From the cell containing the given text, extract its center point as (x, y) coordinate. 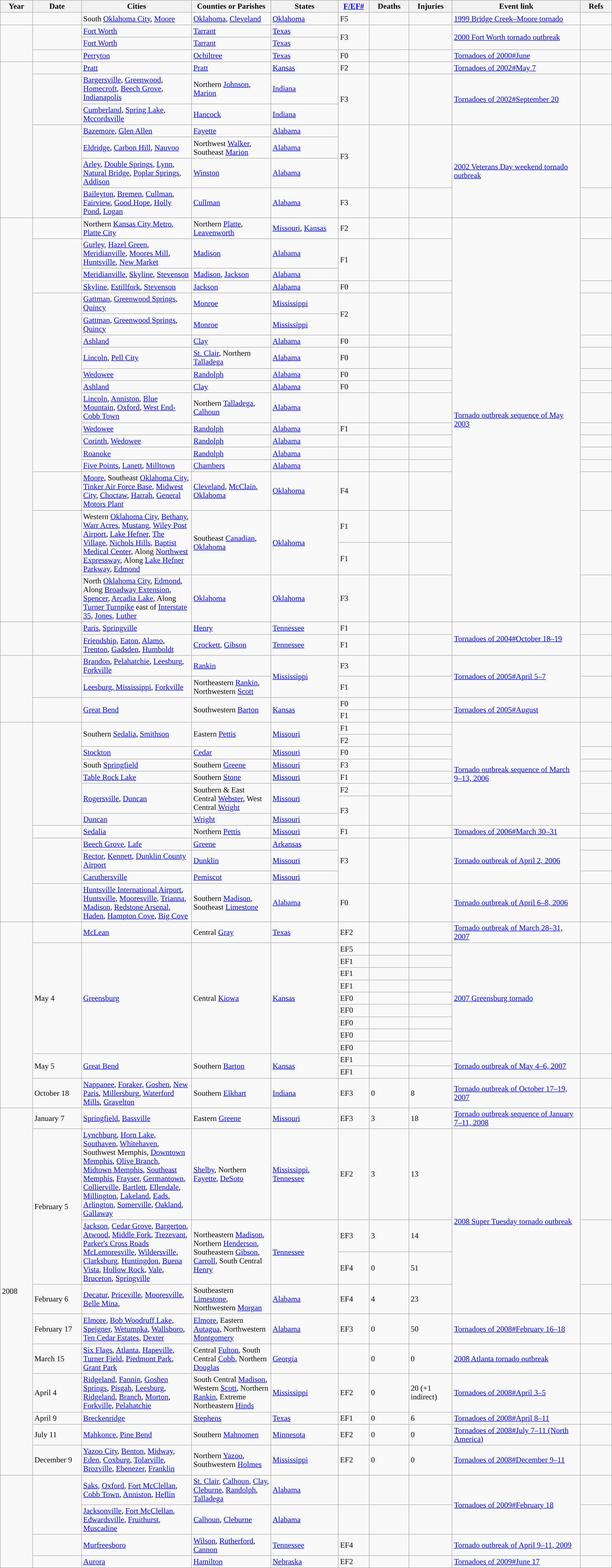
Cullman (231, 203)
2008 (16, 1291)
Tornadoes of 2008#February 16–18 (516, 1329)
Ochiltree (231, 56)
Southwestern Barton (231, 710)
Beech Grove, Lafe (136, 844)
Tornadoes of 2009#June 17 (516, 1562)
Tornado outbreak of April 9–11, 2009 (516, 1545)
Decatur, Priceville, Mooresville, Belle Mina, (136, 1299)
Springfield, Bassville (136, 1118)
Saks, Oxford, Fort McClellan, Cobb Town, Anniston, Heflin (136, 1490)
2008 Super Tuesday tornado outbreak (516, 1222)
Leesburg, Mississippi, Forkville (136, 687)
2002 Veterans Day weekend tornado outbreak (516, 171)
Duncan (136, 819)
February 17 (57, 1329)
Tornado outbreak of March 28–31, 2007 (516, 932)
Jackson (231, 287)
Tornadoes of 2000#June (516, 56)
Skyline, Estillfork, Stevenson (136, 287)
Georgia (305, 1359)
Lincoln, Pell City (136, 358)
Corinth, Wedowee (136, 441)
February 5 (57, 1207)
May 4 (57, 998)
Arley, Double Springs, Lynn, Natural Bridge, Poplar Springs, Addison (136, 173)
Refs (596, 6)
Perryton (136, 56)
Northwest Walker, Southeast Marion (231, 147)
Five Points, Lanett, Milltown (136, 465)
Cleveland, McClain, Oklahoma (231, 491)
13 (431, 1175)
Central Kiowa (231, 998)
States (305, 6)
Elmore, Eastern Autagua, Northwestern Montgomery (231, 1329)
Wright (231, 819)
Southern & East Central Webster, West Central Wright (231, 798)
Ridgeland, Fannin, Goshen Springs, Pisgah, Leesburg, Ridgeland, Branch, Morton, Forkville, Pelahatchie (136, 1393)
Tornado outbreak sequence of May 2003 (516, 420)
Table Rock Lake (136, 777)
Tornadoes of 2002#September 20 (516, 99)
Tornadoes of 2006#March 30–31 (516, 831)
Tornadoes of 2005#April 5–7 (516, 676)
Arkansas (305, 844)
Rogersville, Duncan (136, 798)
Tornadoes of 2005#August (516, 710)
Minnesota (305, 1435)
Bazemore, Glen Allen (136, 131)
Northern Talladega, Calhoun (231, 408)
Tornadoes of 2008#April 8–11 (516, 1418)
Crockett, Gibson (231, 645)
Wilson, Rutherford, Cannon (231, 1545)
Hamilton (231, 1562)
EF5 (354, 949)
Paris, Springville (136, 628)
April 9 (57, 1418)
2000 Fort Worth tornado outbreak (516, 37)
Southern Madison, Southeast Limestone (231, 903)
Tornado outbreak of April 2, 2006 (516, 861)
May 5 (57, 1066)
Oklahoma, Cleveland (231, 19)
Hancock (231, 114)
Lincoln, Anniston, Blue Mountain, Oxford, West End-Cobb Town (136, 408)
Injuries (431, 6)
Southeastern Limestone, Northwestern Morgan (231, 1299)
Winston (231, 173)
Tornadoes of 2009#February 18 (516, 1505)
50 (431, 1329)
Central Fulton, South Central Cobb, Northern Douglas (231, 1359)
Rector, Kennett, Dunklin County Airport (136, 861)
Eastern Greene (231, 1118)
Meridianville, Skyline, Stevenson (136, 275)
Caruthersville (136, 877)
Huntsville International Airport, Huntsville, Mooresville, Trianna, Madison, Redstone Arsenal, Haden, Hampton Cove, Big Cove (136, 903)
St. Clair, Calhoun, Clay, Cleburne, Randolph, Talladega (231, 1490)
April 4 (57, 1393)
Henry (231, 628)
February 6 (57, 1299)
St. Clair, Northern Talladega (231, 358)
Southern Mahnomen (231, 1435)
Stockton (136, 753)
Pemiscot (231, 877)
Eastern Pettis (231, 734)
8 (431, 1093)
Sedalia (136, 831)
Northern Pettis (231, 831)
Dunklin (231, 861)
Calhoun, Cleburne (231, 1520)
Baileyton, Bremen, Cullman, Fairview, Good Hope, Holly Pond, Logan (136, 203)
South Oklahoma City, Moore (136, 19)
Nappanee, Foraker, Goshen, New Paris, Millersburg, Waterford Mills, Gravelton (136, 1093)
December 9 (57, 1460)
Madison, Jackson (231, 275)
2008 Atlanta tornado outbreak (516, 1359)
Mississippi, Tennessee (305, 1175)
F5 (354, 19)
18 (431, 1118)
Greensburg (136, 998)
Missouri, Kansas (305, 228)
Roanoke (136, 453)
6 (431, 1418)
Tornadoes of 2008#April 3–5 (516, 1393)
McLean (136, 932)
Event link (516, 6)
Madison (231, 254)
Cedar (231, 753)
Counties or Parishes (231, 6)
October 18 (57, 1093)
Breckenridge (136, 1418)
Bargersville, Greenwood, Homecroft, Beech Grove, Indianapolis (136, 89)
Gurley, Hazel Green, Meridianville, Moores Mill, Huntsville, New Market (136, 254)
Cumberland, Spring Lake, Mccordsville (136, 114)
Tornado outbreak sequence of March 9–13, 2006 (516, 774)
January 7 (57, 1118)
1999 Bridge Creek–Moore tornado (516, 19)
Yazoo City, Benton, Midway, Eden, Coxburg, Tolarville, Brozville, Ebenezer, Franklin (136, 1460)
Tornado outbreak of May 4–6, 2007 (516, 1066)
F4 (354, 491)
Tornadoes of 2004#October 18–19 (516, 639)
Stephens (231, 1418)
Cities (136, 6)
Northern Johnson, Marion (231, 89)
Tornadoes of 2008#July 7–11 (North America) (516, 1435)
Southern Sedalia, Smithson (136, 734)
Tornado outbreak sequence of January 7–11, 2008 (516, 1118)
Southern Barton (231, 1066)
Central Gray (231, 932)
Elmore, Bob Woodruff Lake, Speigner, Wetumpka, Wallsboro, Ten Cedar Estates, Dexter (136, 1329)
Tornado outbreak of October 17–19, 2007 (516, 1093)
Murfreesboro (136, 1545)
Date (57, 6)
Northeastern Rankin, Northwestern Scott (231, 687)
Mahkonce, Pine Bend (136, 1435)
Tornado outbreak of April 6–8, 2006 (516, 903)
Northeastern Madison, Northern Henderson, Southeastern Gibson, Carroll, South Central Henry (231, 1252)
July 11 (57, 1435)
Southern Stone (231, 777)
Northern Kansas City Metro, Platte City (136, 228)
Brandon, Pelahatchie, Leesburg, Forkville (136, 666)
Eldridge, Carbon Hill, Nauvoo (136, 147)
2007 Greensburg tornado (516, 998)
20 (+1 indirect) (431, 1393)
Tornadoes of 2008#December 9–11 (516, 1460)
Northern Platte, Leavenworth (231, 228)
Southeast Canadian, Oklahoma (231, 543)
Moore, Southeast Oklahoma City, Tinker Air Force Base, Midwest City, Choctaw, Harrah, General Motors Plant (136, 491)
North Oklahoma City, Edmond, Along Broadway Extension, Spencer, Arcadia Lake, Along Turner Turnpike east of Interstate 35, Jones, Luther (136, 599)
Rankin (231, 666)
Greene (231, 844)
Fayette (231, 131)
South Springfield (136, 765)
Jacksonville, Fort McClellan, Edwardsville, Fruithurst, Muscadine (136, 1520)
Aurora (136, 1562)
Southern Elkhart (231, 1093)
14 (431, 1236)
March 15 (57, 1359)
Year (16, 6)
South Central Madison, Western Scott, Northern Rankin, Extreme Northeastern Hinds (231, 1393)
4 (389, 1299)
Deaths (389, 6)
51 (431, 1268)
Northern Yazoo, Southwestern Holmes (231, 1460)
Chambers (231, 465)
Shelby, Northern Fayette, DeSoto (231, 1175)
Tornadoes of 2002#May 7 (516, 68)
Southern Greene (231, 765)
Nebraska (305, 1562)
23 (431, 1299)
Six Flags, Atlanta, Hapeville, Turner Field, Piedmont Park, Grant Park (136, 1359)
F/EF# (354, 6)
Friendship, Eaton, Alamo, Trenton, Gadsden, Humboldt (136, 645)
